Capture the cell that displays the provided text and extract its [X, Y] central coordinate. 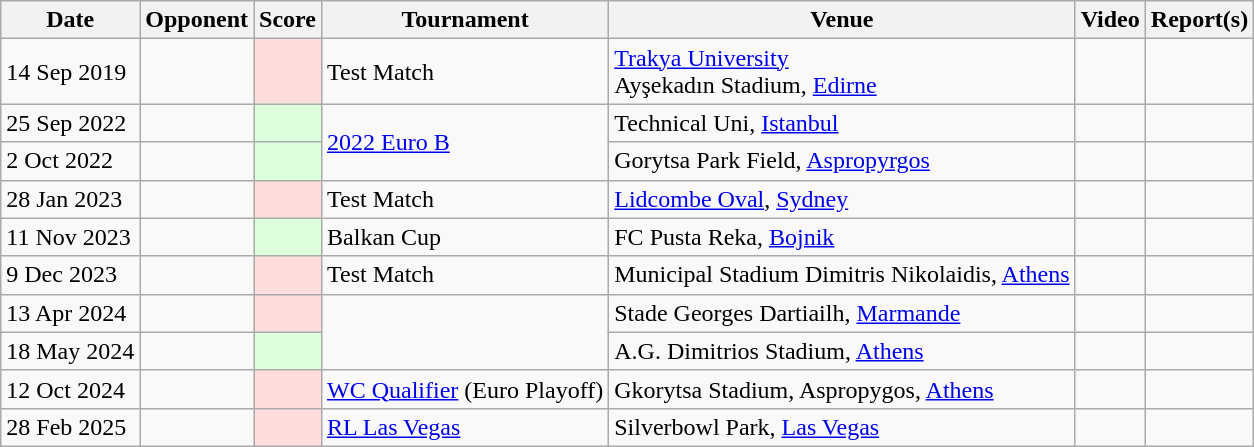
13 Apr 2024 [70, 313]
2022 Euro B [466, 142]
28 Feb 2025 [70, 427]
Stade Georges Dartiailh, Marmande [842, 313]
Gorytsa Park Field, Aspropyrgos [842, 161]
Opponent [197, 20]
WC Qualifier (Euro Playoff) [466, 389]
Lidcombe Oval, Sydney [842, 199]
12 Oct 2024 [70, 389]
28 Jan 2023 [70, 199]
Balkan Cup [466, 237]
Venue [842, 20]
RL Las Vegas [466, 427]
FC Pusta Reka, Bojnik [842, 237]
Trakya University Ayşekadın Stadium, Edirne [842, 72]
Tournament [466, 20]
18 May 2024 [70, 351]
Silverbowl Park, Las Vegas [842, 427]
Technical Uni, Istanbul [842, 123]
14 Sep 2019 [70, 72]
25 Sep 2022 [70, 123]
2 Oct 2022 [70, 161]
Score [288, 20]
9 Dec 2023 [70, 275]
Date [70, 20]
11 Nov 2023 [70, 237]
A.G. Dimitrios Stadium, Athens [842, 351]
Gkorytsa Stadium, Aspropygos, Athens [842, 389]
Municipal Stadium Dimitris Nikolaidis, Athens [842, 275]
Report(s) [1199, 20]
Video [1110, 20]
